Search for the cell housing the specified text and yield its [X, Y] center coordinate. 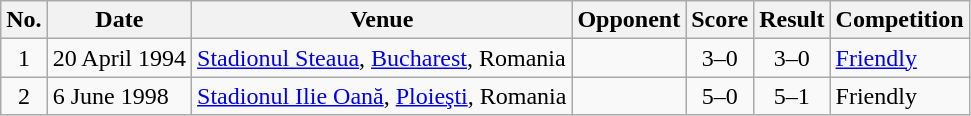
Date [119, 20]
No. [24, 20]
20 April 1994 [119, 58]
Result [792, 20]
Venue [382, 20]
Score [720, 20]
Opponent [629, 20]
Stadionul Ilie Oană, Ploieşti, Romania [382, 96]
Competition [900, 20]
5–1 [792, 96]
1 [24, 58]
5–0 [720, 96]
2 [24, 96]
6 June 1998 [119, 96]
Stadionul Steaua, Bucharest, Romania [382, 58]
